Search for the cell housing the specified text and yield its (x, y) center coordinate. 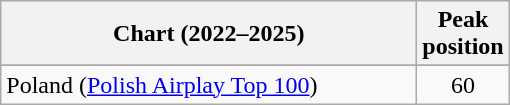
Peakposition (463, 34)
Poland (Polish Airplay Top 100) (209, 85)
60 (463, 85)
Chart (2022–2025) (209, 34)
